Detect which cell encompasses the target text, then output its [X, Y] center coordinate. 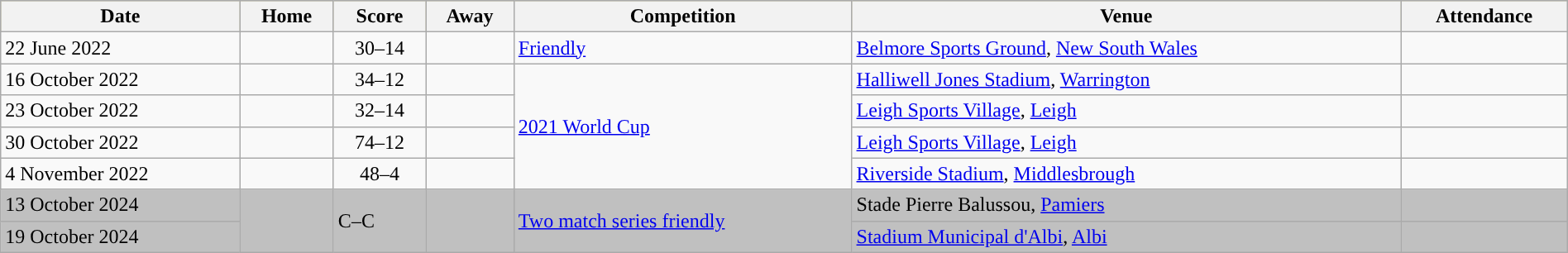
4 November 2022 [121, 174]
Home [286, 17]
34–12 [379, 79]
Two match series friendly [683, 221]
Competition [683, 17]
Attendance [1484, 17]
C–C [379, 221]
Date [121, 17]
13 October 2024 [121, 205]
30–14 [379, 48]
Belmore Sports Ground, New South Wales [1126, 48]
Friendly [683, 48]
Stadium Municipal d'Albi, Albi [1126, 236]
16 October 2022 [121, 79]
Riverside Stadium, Middlesbrough [1126, 174]
48–4 [379, 174]
Halliwell Jones Stadium, Warrington [1126, 79]
23 October 2022 [121, 111]
Venue [1126, 17]
22 June 2022 [121, 48]
74–12 [379, 142]
32–14 [379, 111]
30 October 2022 [121, 142]
19 October 2024 [121, 236]
Away [470, 17]
Stade Pierre Balussou, Pamiers [1126, 205]
2021 World Cup [683, 126]
Score [379, 17]
